Output the [x, y] coordinate of the center of the cell containing the given text.  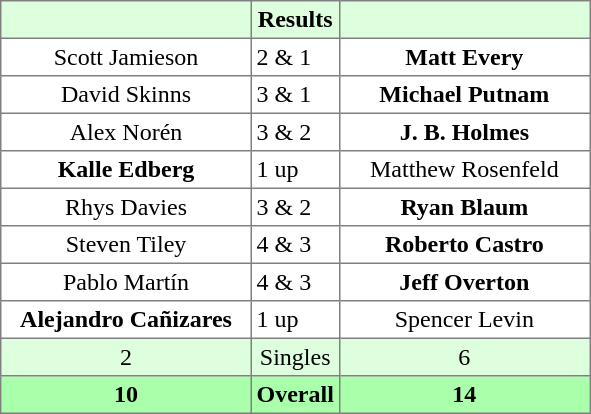
3 & 1 [295, 95]
2 & 1 [295, 57]
Jeff Overton [464, 282]
Matt Every [464, 57]
6 [464, 357]
10 [126, 395]
Kalle Edberg [126, 170]
Michael Putnam [464, 95]
Alejandro Cañizares [126, 320]
David Skinns [126, 95]
Singles [295, 357]
Ryan Blaum [464, 207]
Matthew Rosenfeld [464, 170]
Overall [295, 395]
Spencer Levin [464, 320]
Steven Tiley [126, 245]
Pablo Martín [126, 282]
Results [295, 20]
Scott Jamieson [126, 57]
Alex Norén [126, 132]
J. B. Holmes [464, 132]
14 [464, 395]
Rhys Davies [126, 207]
Roberto Castro [464, 245]
2 [126, 357]
